Output the [X, Y] coordinate of the center of the cell containing the given text.  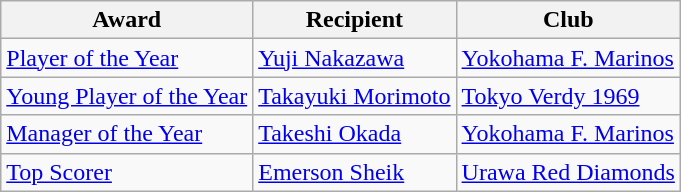
Young Player of the Year [127, 96]
Club [568, 20]
Top Scorer [127, 172]
Player of the Year [127, 58]
Emerson Sheik [354, 172]
Tokyo Verdy 1969 [568, 96]
Manager of the Year [127, 134]
Award [127, 20]
Yuji Nakazawa [354, 58]
Takeshi Okada [354, 134]
Takayuki Morimoto [354, 96]
Recipient [354, 20]
Urawa Red Diamonds [568, 172]
